Return the (X, Y) coordinate for the center point of the cell that contains the specified text.  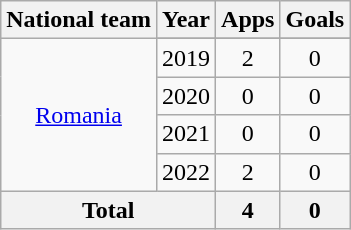
2019 (186, 58)
Total (108, 210)
2022 (186, 172)
Apps (248, 20)
2020 (186, 96)
Year (186, 20)
2021 (186, 134)
Romania (79, 115)
4 (248, 210)
Goals (315, 20)
National team (79, 20)
